Capture the cell that displays the provided text and extract its [X, Y] central coordinate. 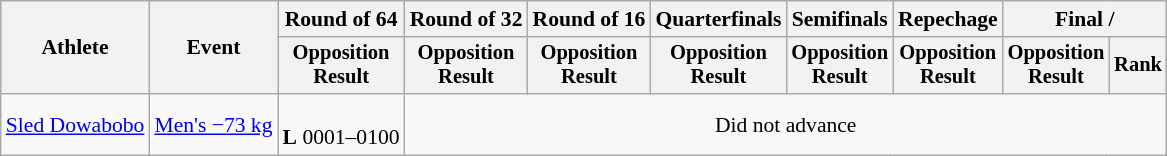
L 0001–0100 [342, 124]
Rank [1138, 66]
Repechage [948, 19]
Semifinals [840, 19]
Men's −73 kg [213, 124]
Quarterfinals [718, 19]
Round of 64 [342, 19]
Round of 32 [466, 19]
Round of 16 [588, 19]
Sled Dowabobo [76, 124]
Event [213, 48]
Did not advance [786, 124]
Final / [1085, 19]
Athlete [76, 48]
